Identify which cell holds the provided text, then report its (x, y) central coordinate. 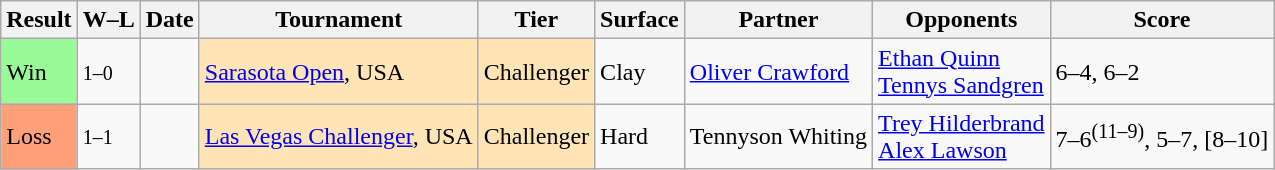
Clay (640, 72)
Oliver Crawford (778, 72)
Opponents (962, 20)
Win (39, 72)
Partner (778, 20)
Tier (536, 20)
1–0 (108, 72)
7–6(11–9), 5–7, [8–10] (1162, 136)
Score (1162, 20)
Result (39, 20)
Hard (640, 136)
Ethan Quinn Tennys Sandgren (962, 72)
6–4, 6–2 (1162, 72)
Surface (640, 20)
Tennyson Whiting (778, 136)
W–L (108, 20)
Date (170, 20)
Las Vegas Challenger, USA (338, 136)
Trey Hilderbrand Alex Lawson (962, 136)
Sarasota Open, USA (338, 72)
1–1 (108, 136)
Tournament (338, 20)
Loss (39, 136)
